Identify which cell holds the provided text, then report its [x, y] central coordinate. 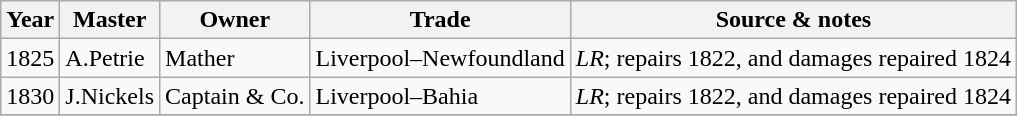
Source & notes [793, 20]
Liverpool–Newfoundland [440, 58]
1830 [30, 96]
Trade [440, 20]
Liverpool–Bahia [440, 96]
Mather [235, 58]
A.Petrie [110, 58]
1825 [30, 58]
Owner [235, 20]
Year [30, 20]
Master [110, 20]
Captain & Co. [235, 96]
J.Nickels [110, 96]
